Extract the [X, Y] coordinate from the center of the cell holding the provided text.  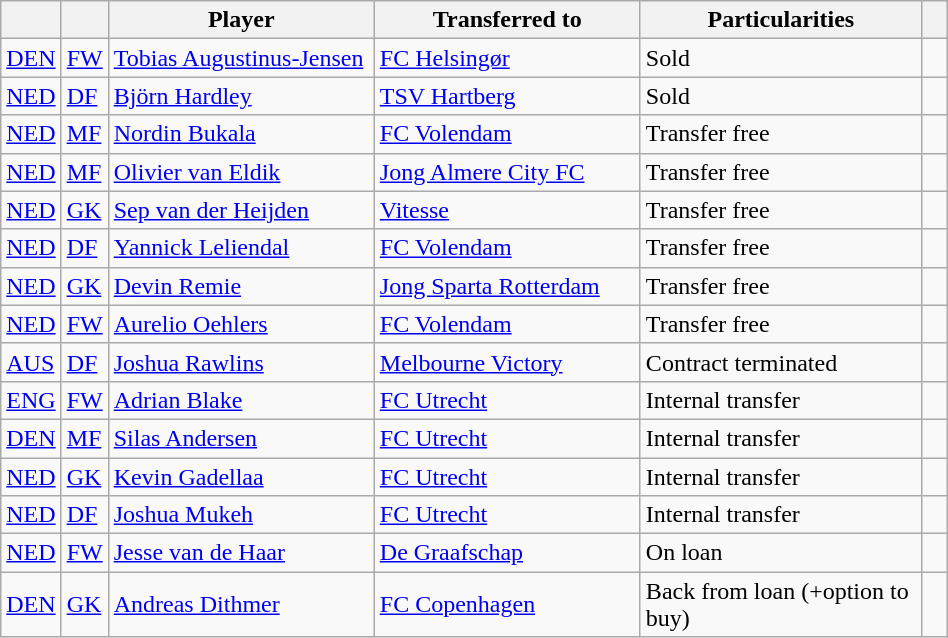
On loan [780, 553]
TSV Hartberg [507, 96]
Kevin Gadellaa [241, 477]
Olivier van Eldik [241, 172]
Björn Hardley [241, 96]
Transferred to [507, 20]
Particularities [780, 20]
Tobias Augustinus-Jensen [241, 58]
Contract terminated [780, 362]
FC Helsingør [507, 58]
Adrian Blake [241, 400]
Aurelio Oehlers [241, 324]
Vitesse [507, 210]
ENG [31, 400]
AUS [31, 362]
Player [241, 20]
Nordin Bukala [241, 134]
Melbourne Victory [507, 362]
Joshua Rawlins [241, 362]
Jong Sparta Rotterdam [507, 286]
FC Copenhagen [507, 604]
Devin Remie [241, 286]
Joshua Mukeh [241, 515]
Silas Andersen [241, 438]
Jong Almere City FC [507, 172]
Andreas Dithmer [241, 604]
Back from loan (+option to buy) [780, 604]
Jesse van de Haar [241, 553]
Yannick Leliendal [241, 248]
De Graafschap [507, 553]
Sep van der Heijden [241, 210]
